For the text-containing cell, return its midpoint in [x, y] coordinate format. 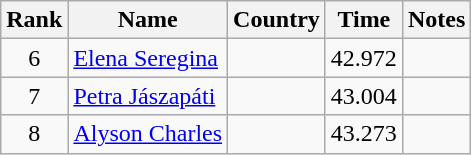
Rank [34, 20]
42.972 [364, 58]
Country [277, 20]
Time [364, 20]
6 [34, 58]
Elena Seregina [148, 58]
43.273 [364, 134]
Petra Jászapáti [148, 96]
8 [34, 134]
Name [148, 20]
Alyson Charles [148, 134]
Notes [436, 20]
43.004 [364, 96]
7 [34, 96]
